Determine the [X, Y] coordinate at the center of the cell enclosing the given text.  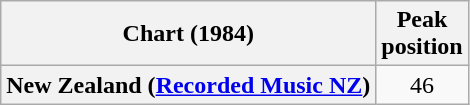
46 [422, 85]
Peakposition [422, 34]
New Zealand (Recorded Music NZ) [188, 85]
Chart (1984) [188, 34]
